Extract the [x, y] coordinate from the center of the cell holding the provided text.  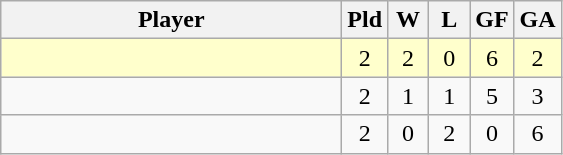
GA [538, 20]
Player [172, 20]
W [408, 20]
GF [492, 20]
3 [538, 96]
L [450, 20]
Pld [365, 20]
5 [492, 96]
